Find where the given text appears and provide that cell's center as (x, y) coordinate. 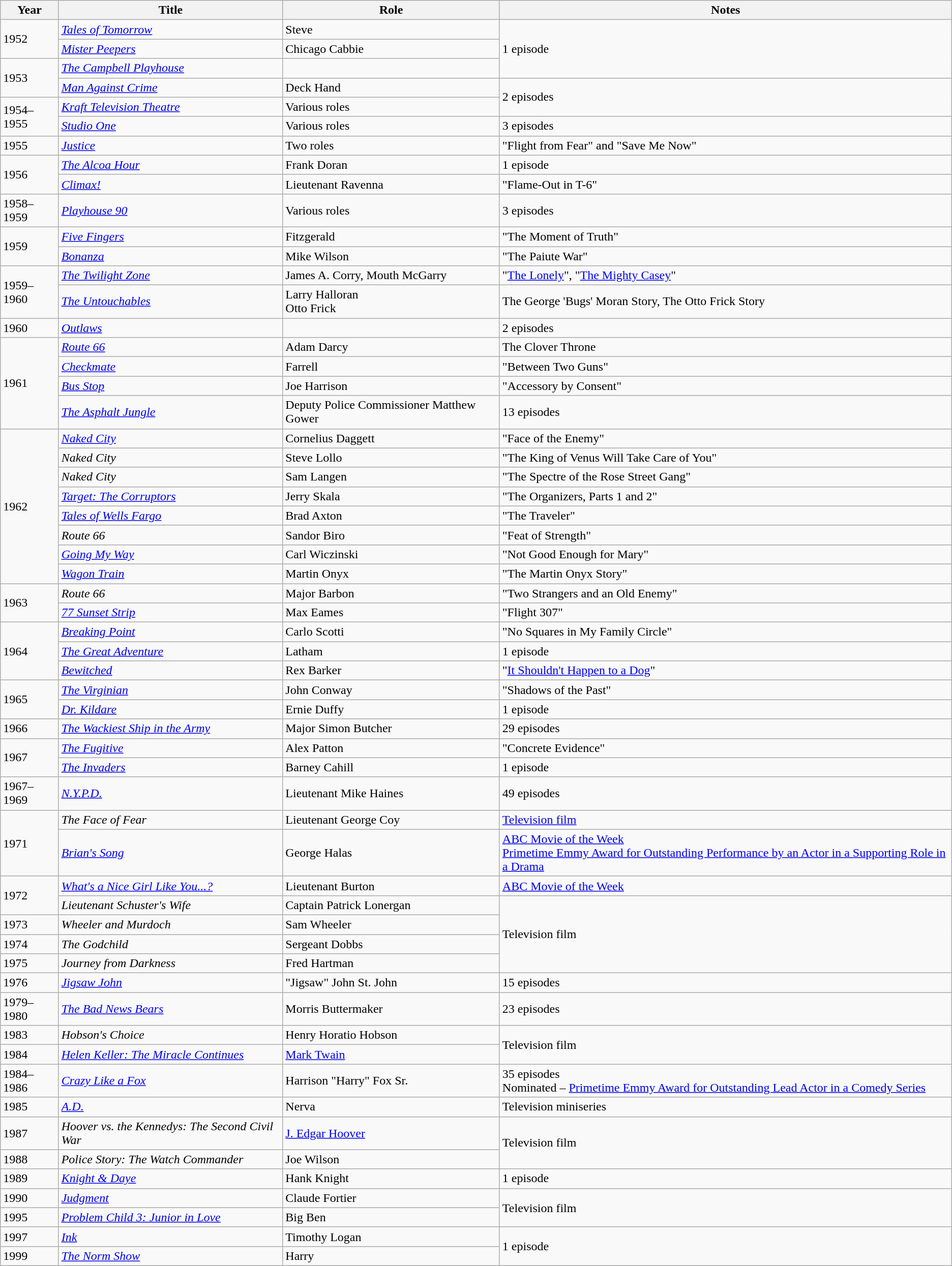
"Two Strangers and an Old Enemy" (725, 593)
Fred Hartman (392, 963)
1988 (29, 1159)
Outlaws (171, 328)
The Face of Fear (171, 820)
"Flame-Out in T-6" (725, 184)
ABC Movie of the Week Primetime Emmy Award for Outstanding Performance by an Actor in a Supporting Role in a Drama (725, 853)
Mike Wilson (392, 256)
Problem Child 3: Junior in Love (171, 1217)
23 episodes (725, 1009)
Harry (392, 1256)
Lieutenant Schuster's Wife (171, 905)
"The Martin Onyx Story" (725, 574)
"The Moment of Truth" (725, 236)
The Wackiest Ship in the Army (171, 729)
Wagon Train (171, 574)
35 episodes Nominated – Primetime Emmy Award for Outstanding Lead Actor in a Comedy Series (725, 1081)
Climax! (171, 184)
Two roles (392, 145)
Notes (725, 10)
Henry Horatio Hobson (392, 1035)
1966 (29, 729)
1967–1969 (29, 793)
Timothy Logan (392, 1237)
1987 (29, 1133)
Cornelius Daggett (392, 438)
Lieutenant Mike Haines (392, 793)
"Jigsaw" John St. John (392, 983)
1959 (29, 246)
1958–1959 (29, 210)
Title (171, 10)
Jerry Skala (392, 496)
The Clover Throne (725, 347)
Tales of Tomorrow (171, 29)
Mister Peepers (171, 49)
Television miniseries (725, 1107)
Morris Buttermaker (392, 1009)
The Norm Show (171, 1256)
1952 (29, 39)
1956 (29, 174)
Playhouse 90 (171, 210)
77 Sunset Strip (171, 613)
Brian's Song (171, 853)
Crazy Like a Fox (171, 1081)
N.Y.P.D. (171, 793)
1984 (29, 1054)
Bewitched (171, 671)
Steve Lollo (392, 458)
Harrison "Harry" Fox Sr. (392, 1081)
Justice (171, 145)
Joe Harrison (392, 386)
1985 (29, 1107)
Kraft Television Theatre (171, 107)
A.D. (171, 1107)
1999 (29, 1256)
Knight & Daye (171, 1179)
Carlo Scotti (392, 632)
Sandor Biro (392, 535)
Big Ben (392, 1217)
1953 (29, 78)
"The Paiute War" (725, 256)
Jigsaw John (171, 983)
Lieutenant Ravenna (392, 184)
Breaking Point (171, 632)
Captain Patrick Lonergan (392, 905)
Lieutenant George Coy (392, 820)
Journey from Darkness (171, 963)
Carl Wiczinski (392, 554)
1967 (29, 758)
John Conway (392, 690)
Man Against Crime (171, 87)
"It Shouldn't Happen to a Dog" (725, 671)
Role (392, 10)
"Flight from Fear" and "Save Me Now" (725, 145)
"Feat of Strength" (725, 535)
"The Spectre of the Rose Street Gang" (725, 477)
"The Lonely", "The Mighty Casey" (725, 276)
1965 (29, 700)
The Godchild (171, 944)
George Halas (392, 853)
Barney Cahill (392, 767)
"Accessory by Consent" (725, 386)
Hoover vs. the Kennedys: The Second Civil War (171, 1133)
The Virginian (171, 690)
The Fugitive (171, 748)
Judgment (171, 1198)
1984–1986 (29, 1081)
The Asphalt Jungle (171, 412)
"The King of Venus Will Take Care of You" (725, 458)
1995 (29, 1217)
Deck Hand (392, 87)
1974 (29, 944)
1989 (29, 1179)
The Invaders (171, 767)
Frank Doran (392, 165)
1955 (29, 145)
1961 (29, 383)
Martin Onyx (392, 574)
Rex Barker (392, 671)
The George 'Bugs' Moran Story, The Otto Frick Story (725, 302)
Going My Way (171, 554)
"Between Two Guns" (725, 367)
What's a Nice Girl Like You...? (171, 886)
"Shadows of the Past" (725, 690)
Chicago Cabbie (392, 49)
1976 (29, 983)
Wheeler and Murdoch (171, 924)
15 episodes (725, 983)
Mark Twain (392, 1054)
ABC Movie of the Week (725, 886)
Claude Fortier (392, 1198)
1990 (29, 1198)
The Alcoa Hour (171, 165)
Police Story: The Watch Commander (171, 1159)
13 episodes (725, 412)
Nerva (392, 1107)
1959–1960 (29, 292)
Hobson's Choice (171, 1035)
Sergeant Dobbs (392, 944)
Max Eames (392, 613)
The Campbell Playhouse (171, 68)
Ernie Duffy (392, 709)
Fitzgerald (392, 236)
Alex Patton (392, 748)
Latham (392, 651)
"Not Good Enough for Mary" (725, 554)
Major Barbon (392, 593)
1954–1955 (29, 116)
"Concrete Evidence" (725, 748)
Five Fingers (171, 236)
1964 (29, 651)
1973 (29, 924)
"Face of the Enemy" (725, 438)
Bonanza (171, 256)
"No Squares in My Family Circle" (725, 632)
Studio One (171, 126)
Joe Wilson (392, 1159)
Ink (171, 1237)
1983 (29, 1035)
James A. Corry, Mouth McGarry (392, 276)
1997 (29, 1237)
1979–1980 (29, 1009)
1975 (29, 963)
The Untouchables (171, 302)
"The Organizers, Parts 1 and 2" (725, 496)
Deputy Police Commissioner Matthew Gower (392, 412)
Checkmate (171, 367)
Farrell (392, 367)
Tales of Wells Fargo (171, 516)
29 episodes (725, 729)
Year (29, 10)
Adam Darcy (392, 347)
49 episodes (725, 793)
Helen Keller: The Miracle Continues (171, 1054)
Major Simon Butcher (392, 729)
"Flight 307" (725, 613)
1962 (29, 506)
Dr. Kildare (171, 709)
J. Edgar Hoover (392, 1133)
Brad Axton (392, 516)
Target: The Corruptors (171, 496)
Lieutenant Burton (392, 886)
Bus Stop (171, 386)
Hank Knight (392, 1179)
The Twilight Zone (171, 276)
Sam Wheeler (392, 924)
1963 (29, 603)
1972 (29, 895)
1960 (29, 328)
1971 (29, 843)
Sam Langen (392, 477)
The Great Adventure (171, 651)
The Bad News Bears (171, 1009)
Steve (392, 29)
"The Traveler" (725, 516)
Larry HalloranOtto Frick (392, 302)
